Return the (x, y) coordinate for the center point of the cell that contains the specified text.  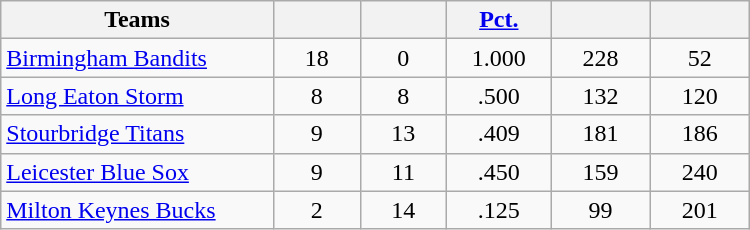
132 (600, 96)
Birmingham Bandits (138, 58)
Pct. (499, 20)
Milton Keynes Bucks (138, 210)
120 (700, 96)
.500 (499, 96)
228 (600, 58)
201 (700, 210)
159 (600, 172)
11 (404, 172)
18 (316, 58)
.450 (499, 172)
Long Eaton Storm (138, 96)
13 (404, 134)
240 (700, 172)
181 (600, 134)
Teams (138, 20)
Leicester Blue Sox (138, 172)
14 (404, 210)
99 (600, 210)
1.000 (499, 58)
52 (700, 58)
.125 (499, 210)
Stourbridge Titans (138, 134)
0 (404, 58)
186 (700, 134)
.409 (499, 134)
2 (316, 210)
